Search for the cell housing the specified text and yield its (x, y) center coordinate. 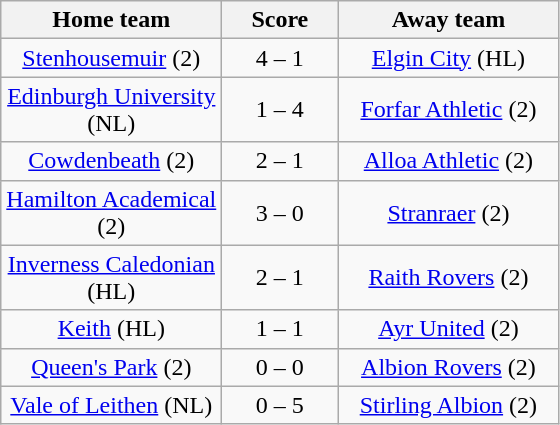
Cowdenbeath (2) (112, 161)
Hamilton Academical (2) (112, 212)
Vale of Leithen (NL) (112, 405)
Inverness Caledonian (HL) (112, 278)
Albion Rovers (2) (448, 367)
1 – 4 (280, 110)
0 – 0 (280, 367)
Home team (112, 20)
Queen's Park (2) (112, 367)
Alloa Athletic (2) (448, 161)
Away team (448, 20)
3 – 0 (280, 212)
Keith (HL) (112, 329)
Score (280, 20)
4 – 1 (280, 58)
1 – 1 (280, 329)
Stirling Albion (2) (448, 405)
Raith Rovers (2) (448, 278)
Ayr United (2) (448, 329)
Edinburgh University (NL) (112, 110)
0 – 5 (280, 405)
Forfar Athletic (2) (448, 110)
Stranraer (2) (448, 212)
Stenhousemuir (2) (112, 58)
Elgin City (HL) (448, 58)
